Identify which cell holds the provided text, then report its (X, Y) central coordinate. 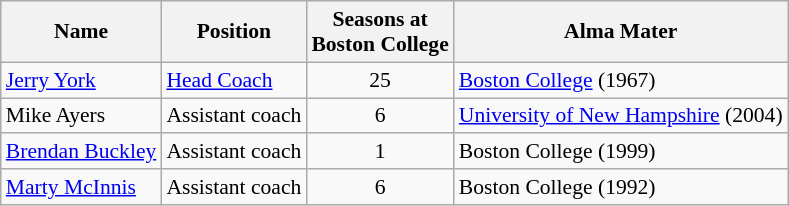
25 (380, 80)
Boston College (1992) (621, 187)
Head Coach (234, 80)
Position (234, 32)
Mike Ayers (82, 116)
1 (380, 152)
University of New Hampshire (2004) (621, 116)
Seasons atBoston College (380, 32)
Brendan Buckley (82, 152)
Jerry York (82, 80)
Alma Mater (621, 32)
Boston College (1967) (621, 80)
Boston College (1999) (621, 152)
Marty McInnis (82, 187)
Name (82, 32)
